Identify which cell holds the provided text, then report its [X, Y] central coordinate. 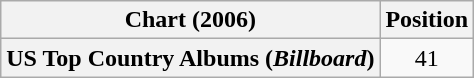
Position [427, 20]
Chart (2006) [190, 20]
41 [427, 58]
US Top Country Albums (Billboard) [190, 58]
